Extract the [X, Y] coordinate from the center of the cell holding the provided text.  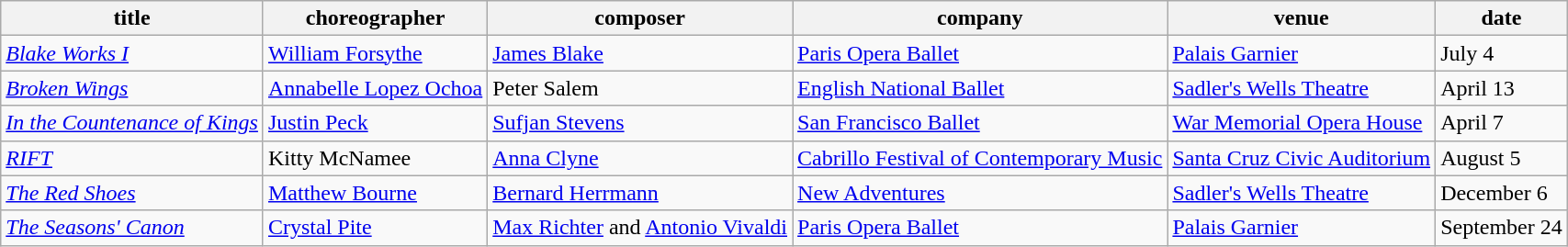
choreographer [375, 18]
New Adventures [980, 193]
April 7 [1502, 123]
The Red Shoes [132, 193]
Justin Peck [375, 123]
War Memorial Opera House [1302, 123]
Cabrillo Festival of Contemporary Music [980, 158]
composer [640, 18]
Santa Cruz Civic Auditorium [1302, 158]
Sufjan Stevens [640, 123]
company [980, 18]
Bernard Herrmann [640, 193]
English National Ballet [980, 88]
Peter Salem [640, 88]
Kitty McNamee [375, 158]
title [132, 18]
Annabelle Lopez Ochoa [375, 88]
The Seasons' Canon [132, 228]
Max Richter and Antonio Vivaldi [640, 228]
April 13 [1502, 88]
venue [1302, 18]
Crystal Pite [375, 228]
July 4 [1502, 53]
San Francisco Ballet [980, 123]
date [1502, 18]
In the Countenance of Kings [132, 123]
Matthew Bourne [375, 193]
August 5 [1502, 158]
Anna Clyne [640, 158]
James Blake [640, 53]
September 24 [1502, 228]
December 6 [1502, 193]
Broken Wings [132, 88]
Blake Works I [132, 53]
RIFT [132, 158]
William Forsythe [375, 53]
